Scan for the cell matching the given text and deliver its (x, y) coordinate at center. 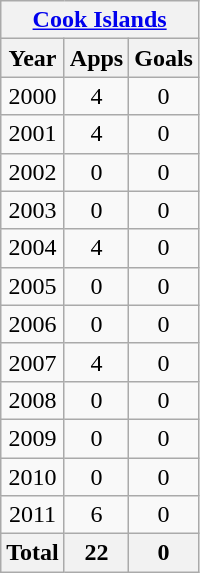
2008 (33, 400)
Goals (164, 58)
2001 (33, 134)
2009 (33, 438)
Apps (96, 58)
6 (96, 515)
2011 (33, 515)
Total (33, 553)
2005 (33, 286)
2002 (33, 172)
2004 (33, 248)
2007 (33, 362)
2010 (33, 477)
Cook Islands (100, 20)
22 (96, 553)
2000 (33, 96)
2003 (33, 210)
2006 (33, 324)
Year (33, 58)
